Determine the [X, Y] coordinate at the center of the cell enclosing the given text.  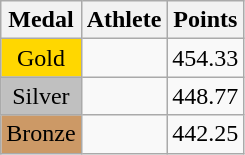
454.33 [206, 58]
442.25 [206, 134]
448.77 [206, 96]
Points [206, 20]
Gold [41, 58]
Bronze [41, 134]
Medal [41, 20]
Athlete [124, 20]
Silver [41, 96]
